For the text-containing cell, return its midpoint in [x, y] coordinate format. 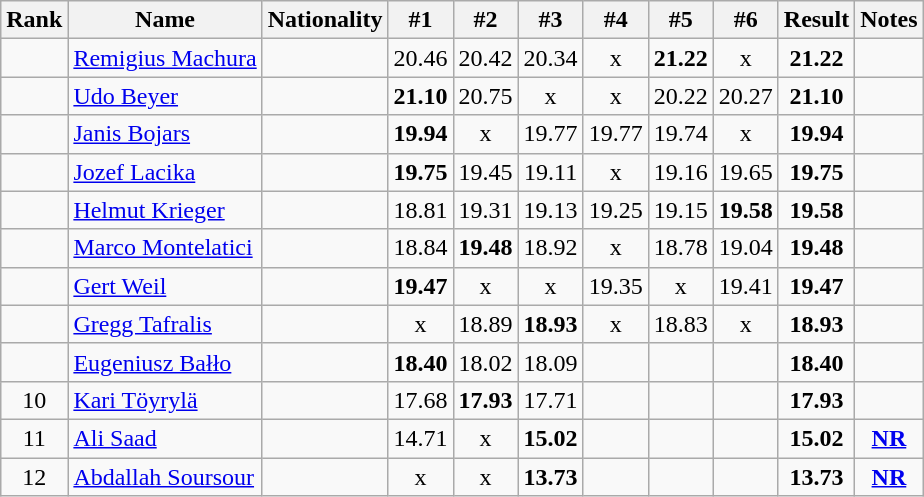
17.71 [550, 400]
Eugeniusz Bałło [165, 362]
Ali Saad [165, 438]
19.41 [746, 286]
10 [34, 400]
14.71 [420, 438]
#2 [486, 20]
#6 [746, 20]
Notes [889, 20]
Gregg Tafralis [165, 324]
18.83 [680, 324]
Remigius Machura [165, 58]
18.09 [550, 362]
19.31 [486, 210]
Kari Töyrylä [165, 400]
20.75 [486, 96]
11 [34, 438]
Marco Montelatici [165, 248]
Nationality [325, 20]
17.68 [420, 400]
20.42 [486, 58]
Result [816, 20]
Jozef Lacika [165, 172]
Name [165, 20]
19.11 [550, 172]
19.16 [680, 172]
Gert Weil [165, 286]
Janis Bojars [165, 134]
19.15 [680, 210]
20.46 [420, 58]
#4 [616, 20]
20.34 [550, 58]
18.02 [486, 362]
19.25 [616, 210]
20.22 [680, 96]
#5 [680, 20]
18.84 [420, 248]
12 [34, 477]
Udo Beyer [165, 96]
18.78 [680, 248]
19.13 [550, 210]
18.89 [486, 324]
Abdallah Soursour [165, 477]
18.92 [550, 248]
19.74 [680, 134]
20.27 [746, 96]
#1 [420, 20]
19.04 [746, 248]
19.45 [486, 172]
19.35 [616, 286]
19.65 [746, 172]
Helmut Krieger [165, 210]
18.81 [420, 210]
#3 [550, 20]
Rank [34, 20]
